From the cell containing the given text, extract its center point as (x, y) coordinate. 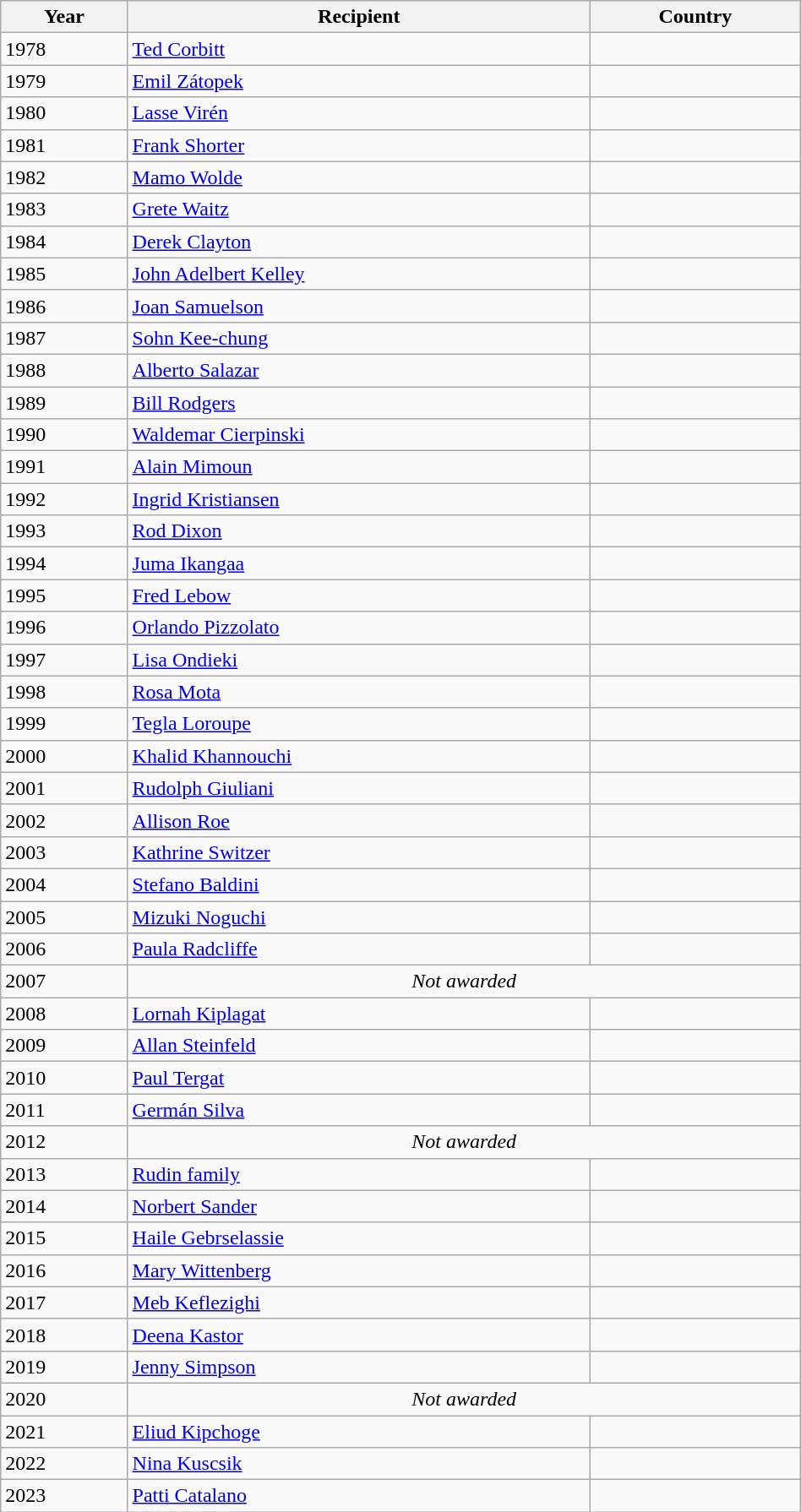
Bill Rodgers (358, 403)
1993 (64, 531)
2001 (64, 788)
Emil Zátopek (358, 81)
Meb Keflezighi (358, 1303)
Rod Dixon (358, 531)
Lisa Ondieki (358, 660)
1983 (64, 209)
Juma Ikangaa (358, 563)
1997 (64, 660)
1989 (64, 403)
Allan Steinfeld (358, 1046)
2020 (64, 1399)
Nina Kuscsik (358, 1464)
Khalid Khannouchi (358, 756)
Allison Roe (358, 820)
2017 (64, 1303)
2004 (64, 884)
1979 (64, 81)
2019 (64, 1367)
1982 (64, 177)
1995 (64, 596)
Rosa Mota (358, 692)
2006 (64, 949)
Alberto Salazar (358, 370)
John Adelbert Kelley (358, 274)
1986 (64, 306)
Mary Wittenberg (358, 1270)
2002 (64, 820)
Haile Gebrselassie (358, 1238)
1985 (64, 274)
Derek Clayton (358, 242)
2011 (64, 1110)
Tegla Loroupe (358, 724)
Germán Silva (358, 1110)
2023 (64, 1496)
1998 (64, 692)
1980 (64, 113)
1994 (64, 563)
Lasse Virén (358, 113)
Ingrid Kristiansen (358, 499)
1992 (64, 499)
Lornah Kiplagat (358, 1014)
2000 (64, 756)
2008 (64, 1014)
Year (64, 17)
Grete Waitz (358, 209)
1978 (64, 49)
2005 (64, 916)
1987 (64, 338)
Rudin family (358, 1174)
2012 (64, 1142)
Deena Kastor (358, 1335)
Stefano Baldini (358, 884)
Patti Catalano (358, 1496)
2007 (64, 982)
2010 (64, 1078)
1996 (64, 628)
2022 (64, 1464)
1990 (64, 435)
1999 (64, 724)
Rudolph Giuliani (358, 788)
Mizuki Noguchi (358, 916)
Joan Samuelson (358, 306)
2009 (64, 1046)
Mamo Wolde (358, 177)
Jenny Simpson (358, 1367)
1988 (64, 370)
2013 (64, 1174)
Orlando Pizzolato (358, 628)
Waldemar Cierpinski (358, 435)
Eliud Kipchoge (358, 1432)
Norbert Sander (358, 1206)
1981 (64, 145)
Recipient (358, 17)
Frank Shorter (358, 145)
Paula Radcliffe (358, 949)
Sohn Kee-chung (358, 338)
2015 (64, 1238)
2018 (64, 1335)
Paul Tergat (358, 1078)
1991 (64, 467)
2021 (64, 1432)
Ted Corbitt (358, 49)
Country (695, 17)
2014 (64, 1206)
Alain Mimoun (358, 467)
1984 (64, 242)
Kathrine Switzer (358, 852)
2003 (64, 852)
Fred Lebow (358, 596)
2016 (64, 1270)
